Return (X, Y) of the center of cell containing provided text 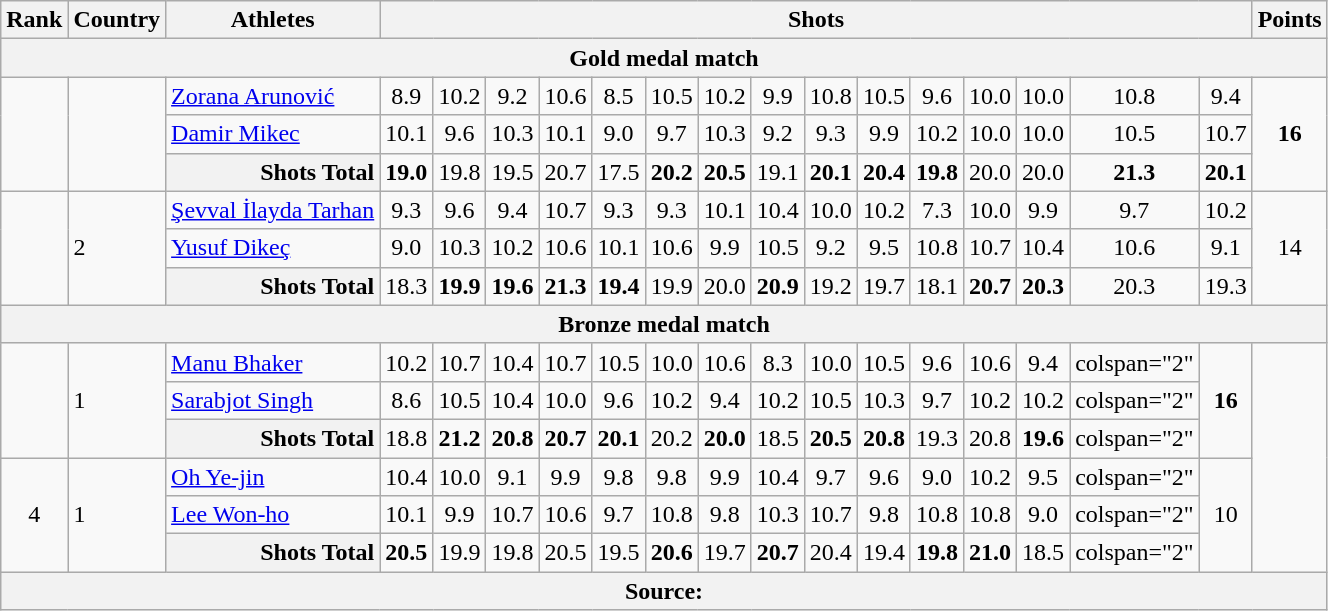
14 (1290, 248)
Zorana Arunović (273, 96)
Athletes (273, 20)
Şevval İlayda Tarhan (273, 210)
Points (1290, 20)
Manu Bhaker (273, 362)
19.1 (778, 172)
Yusuf Dikeç (273, 248)
21.2 (460, 438)
Country (117, 20)
4 (34, 515)
19.2 (830, 286)
17.5 (618, 172)
18.3 (406, 286)
Bronze medal match (664, 324)
20.9 (778, 286)
Gold medal match (664, 58)
7.3 (936, 210)
8.5 (618, 96)
8.3 (778, 362)
19.0 (406, 172)
8.9 (406, 96)
18.1 (936, 286)
2 (117, 248)
Oh Ye-jin (273, 477)
Sarabjot Singh (273, 400)
Damir Mikec (273, 134)
Rank (34, 20)
Source: (664, 591)
Shots (816, 20)
18.8 (406, 438)
Lee Won-ho (273, 515)
8.6 (406, 400)
10 (1226, 515)
21.0 (990, 553)
20.6 (672, 553)
